Detect which cell encompasses the target text, then output its (X, Y) center coordinate. 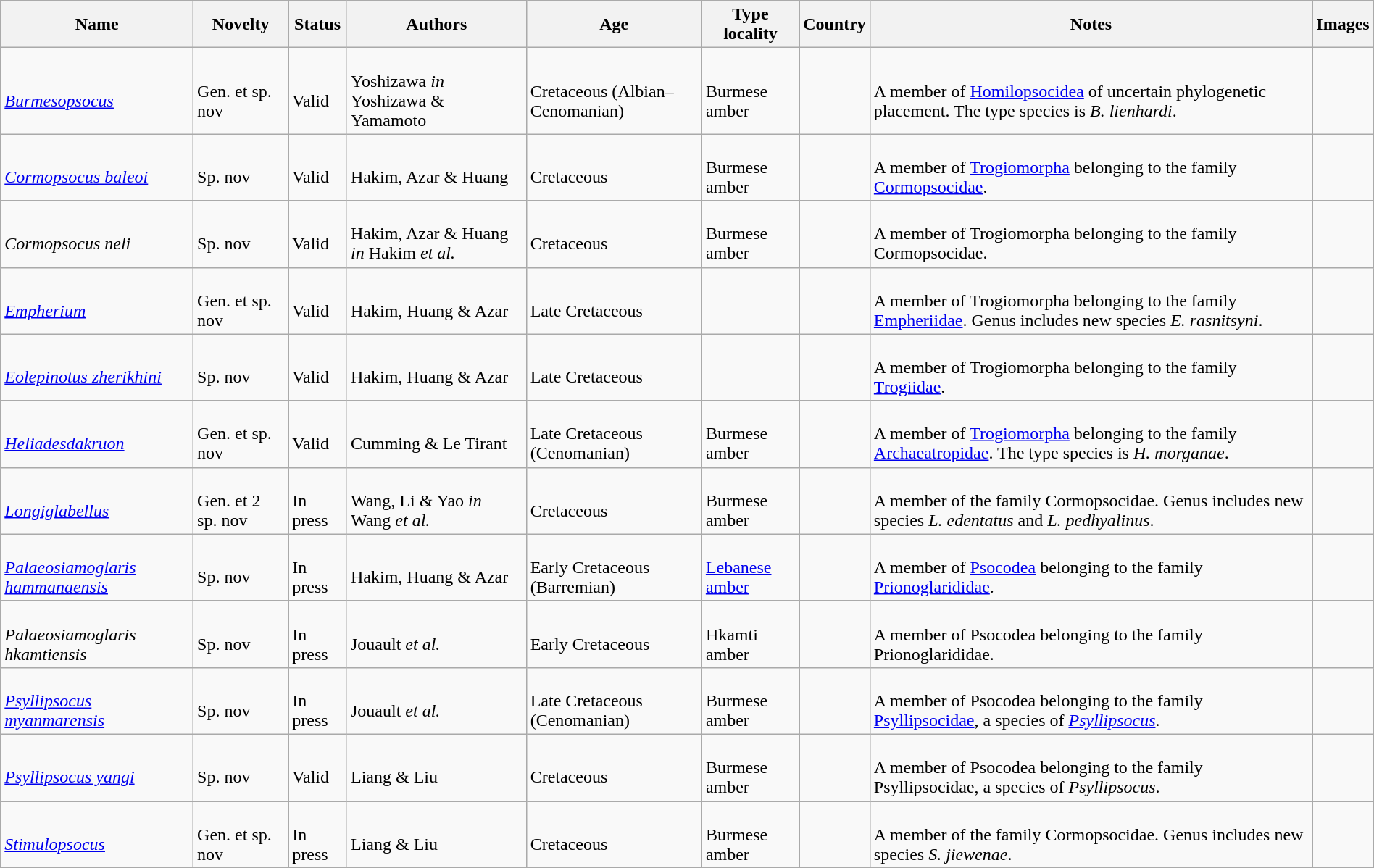
Palaeosiamoglaris hkamtiensis (97, 634)
A member of Homilopsocidea of uncertain phylogenetic placement. The type species is B. lienhardi. (1091, 91)
Heliadesdakruon (97, 434)
Type locality (750, 25)
Hkamti amber (750, 634)
A member of the family Cormopsocidae. Genus includes new species L. edentatus and L. pedhyalinus. (1091, 501)
Yoshizawa in Yoshizawa & Yamamoto (436, 91)
Empherium (97, 301)
Wang, Li & Yao in Wang et al. (436, 501)
Name (97, 25)
Early Cretaceous (614, 634)
Hakim, Azar & Huang in Hakim et al. (436, 234)
Eolepinotus zherikhini (97, 367)
Psyllipsocus yangi (97, 767)
Gen. et 2 sp. nov (241, 501)
Psyllipsocus myanmarensis (97, 701)
Images (1344, 25)
Stimulopsocus (97, 835)
Authors (436, 25)
A member of Trogiomorpha belonging to the family Empheriidae. Genus includes new species E. rasnitsyni. (1091, 301)
A member of Trogiomorpha belonging to the family Trogiidae. (1091, 367)
Hakim, Azar & Huang (436, 167)
Status (317, 25)
Age (614, 25)
A member of the family Cormopsocidae. Genus includes new species S. jiewenae. (1091, 835)
Novelty (241, 25)
Cormopsocus baleoi (97, 167)
Burmesopsocus (97, 91)
Longiglabellus (97, 501)
A member of Trogiomorpha belonging to the family Archaeatropidae. The type species is H. morganae. (1091, 434)
Cretaceous (Albian–Cenomanian) (614, 91)
Cormopsocus neli (97, 234)
Country (835, 25)
Palaeosiamoglaris hammanaensis (97, 567)
Early Cretaceous (Barremian) (614, 567)
Notes (1091, 25)
Cumming & Le Tirant (436, 434)
Lebanese amber (750, 567)
